Search for the cell housing the specified text and yield its (X, Y) center coordinate. 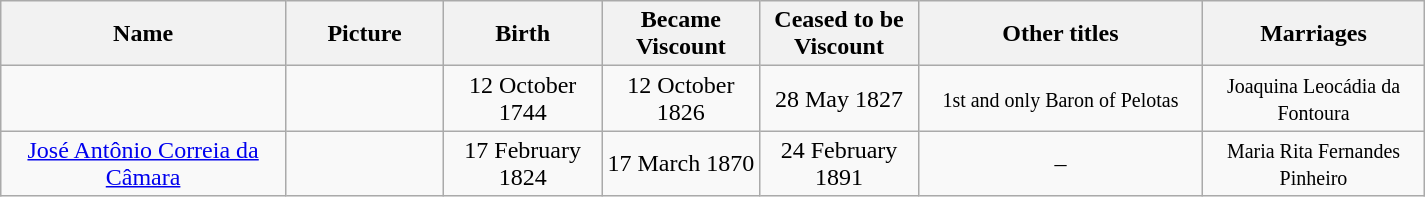
17 March 1870 (681, 164)
12 October 1744 (523, 98)
Birth (523, 34)
12 October 1826 (681, 98)
Ceased to be Viscount (839, 34)
– (1060, 164)
17 February 1824 (523, 164)
José Antônio Correia da Câmara (144, 164)
1st and only Baron of Pelotas (1060, 98)
28 May 1827 (839, 98)
Marriages (1314, 34)
Other titles (1060, 34)
Became Viscount (681, 34)
Joaquina Leocádia da Fontoura (1314, 98)
Picture (364, 34)
24 February 1891 (839, 164)
Maria Rita Fernandes Pinheiro (1314, 164)
Name (144, 34)
